Return [x, y] of the center of cell containing provided text 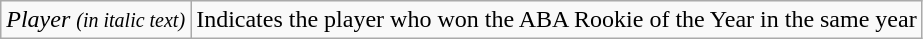
Indicates the player who won the ABA Rookie of the Year in the same year [557, 20]
Player (in italic text) [96, 20]
